Search for the cell housing the specified text and yield its [x, y] center coordinate. 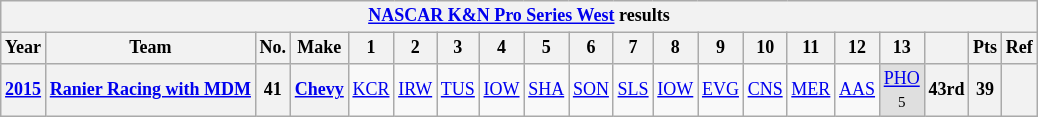
Team [150, 48]
Make [319, 48]
PHO5 [902, 90]
13 [902, 48]
Pts [986, 48]
CNS [765, 90]
10 [765, 48]
39 [986, 90]
1 [371, 48]
KCR [371, 90]
12 [858, 48]
2015 [24, 90]
11 [811, 48]
5 [546, 48]
4 [502, 48]
9 [721, 48]
AAS [858, 90]
3 [458, 48]
EVG [721, 90]
TUS [458, 90]
Ref [1019, 48]
SON [592, 90]
6 [592, 48]
IRW [416, 90]
SHA [546, 90]
MER [811, 90]
43rd [946, 90]
2 [416, 48]
SLS [633, 90]
NASCAR K&N Pro Series West results [519, 16]
Ranier Racing with MDM [150, 90]
Chevy [319, 90]
Year [24, 48]
No. [272, 48]
41 [272, 90]
8 [676, 48]
7 [633, 48]
